Detect which cell encompasses the target text, then output its [X, Y] center coordinate. 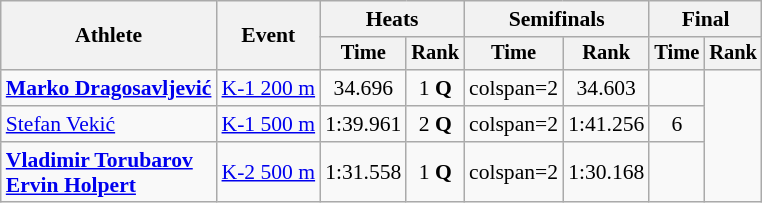
Heats [392, 19]
K-1 500 m [268, 124]
Event [268, 36]
Vladimir TorubarovErvin Holpert [109, 172]
2 Q [435, 124]
1:39.961 [363, 124]
Marko Dragosavljević [109, 88]
34.696 [363, 88]
1:41.256 [606, 124]
Athlete [109, 36]
Stefan Vekić [109, 124]
K-1 200 m [268, 88]
6 [676, 124]
K-2 500 m [268, 172]
Final [705, 19]
1:30.168 [606, 172]
1:31.558 [363, 172]
34.603 [606, 88]
Semifinals [556, 19]
